For the text-containing cell, return its midpoint in [X, Y] coordinate format. 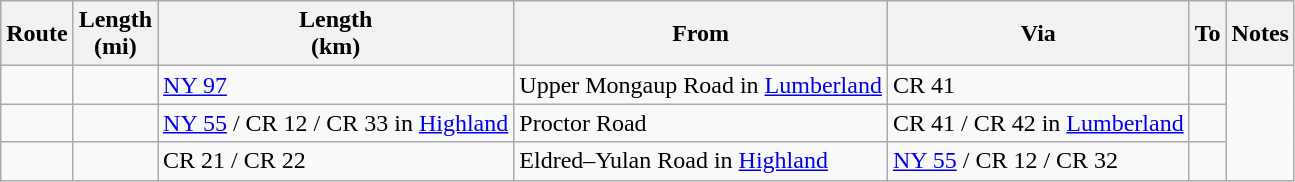
Proctor Road [701, 123]
NY 97 [336, 85]
Route [37, 34]
NY 55 / CR 12 / CR 33 in Highland [336, 123]
CR 41 [1038, 85]
Upper Mongaup Road in Lumberland [701, 85]
To [1208, 34]
Notes [1260, 34]
From [701, 34]
Length(km) [336, 34]
CR 21 / CR 22 [336, 161]
Eldred–Yulan Road in Highland [701, 161]
Via [1038, 34]
CR 41 / CR 42 in Lumberland [1038, 123]
NY 55 / CR 12 / CR 32 [1038, 161]
Length(mi) [115, 34]
